Return (x, y) of the center of cell containing provided text 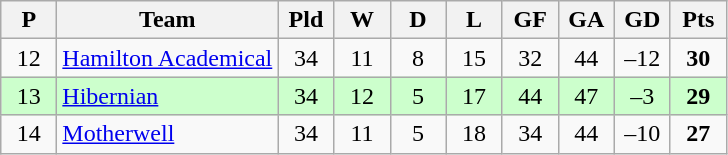
Pts (698, 20)
15 (474, 58)
18 (474, 134)
Hibernian (168, 96)
30 (698, 58)
27 (698, 134)
GD (642, 20)
8 (418, 58)
W (362, 20)
29 (698, 96)
Motherwell (168, 134)
13 (29, 96)
GA (586, 20)
14 (29, 134)
Team (168, 20)
L (474, 20)
P (29, 20)
D (418, 20)
Hamilton Academical (168, 58)
–10 (642, 134)
17 (474, 96)
47 (586, 96)
–12 (642, 58)
32 (530, 58)
Pld (306, 20)
–3 (642, 96)
GF (530, 20)
